Pinpoint the cell where the given text exists, returning its (x, y) midpoint coordinate. 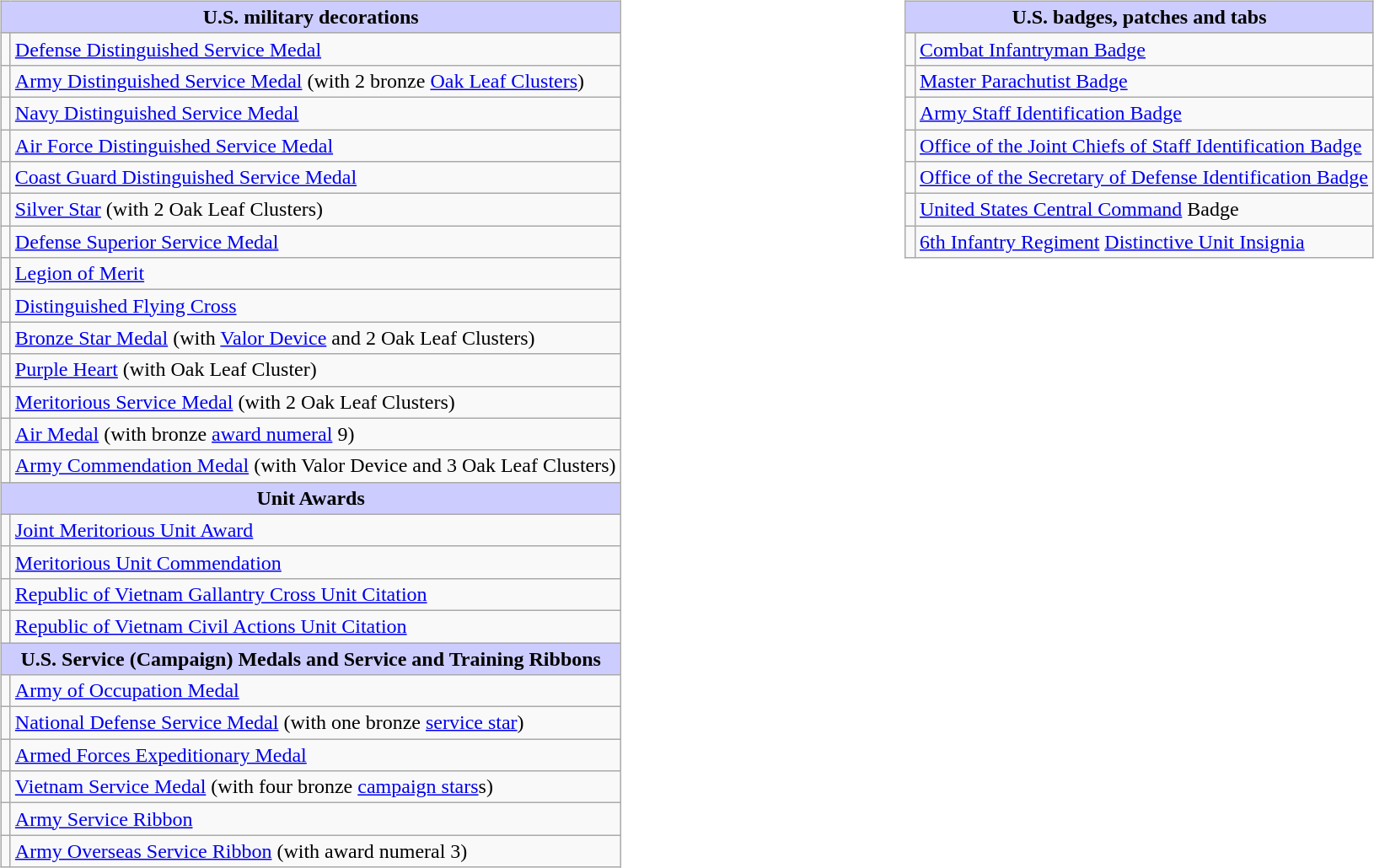
Legion of Merit (315, 274)
Armed Forces Expeditionary Medal (315, 755)
United States Central Command Badge (1143, 210)
Army Overseas Service Ribbon (with award numeral 3) (315, 851)
Air Force Distinguished Service Medal (315, 146)
Combat Infantryman Badge (1143, 49)
Bronze Star Medal (with Valor Device and 2 Oak Leaf Clusters) (315, 338)
Army Service Ribbon (315, 819)
Republic of Vietnam Gallantry Cross Unit Citation (315, 594)
Office of the Joint Chiefs of Staff Identification Badge (1143, 146)
Defense Superior Service Medal (315, 242)
Defense Distinguished Service Medal (315, 49)
U.S. badges, patches and tabs (1139, 17)
Vietnam Service Medal (with four bronze campaign starss) (315, 787)
Meritorious Service Medal (with 2 Oak Leaf Clusters) (315, 402)
Unit Awards (310, 498)
Master Parachutist Badge (1143, 81)
Distinguished Flying Cross (315, 306)
Army of Occupation Medal (315, 691)
Army Distinguished Service Medal (with 2 bronze Oak Leaf Clusters) (315, 81)
6th Infantry Regiment Distinctive Unit Insignia (1143, 242)
Army Commendation Medal (with Valor Device and 3 Oak Leaf Clusters) (315, 466)
Air Medal (with bronze award numeral 9) (315, 434)
Army Staff Identification Badge (1143, 113)
Purple Heart (with Oak Leaf Cluster) (315, 370)
U.S. military decorations (310, 17)
Meritorious Unit Commendation (315, 562)
Office of the Secretary of Defense Identification Badge (1143, 178)
Republic of Vietnam Civil Actions Unit Citation (315, 626)
Navy Distinguished Service Medal (315, 113)
U.S. Service (Campaign) Medals and Service and Training Ribbons (310, 658)
Silver Star (with 2 Oak Leaf Clusters) (315, 210)
Coast Guard Distinguished Service Medal (315, 178)
National Defense Service Medal (with one bronze service star) (315, 723)
Joint Meritorious Unit Award (315, 530)
